For the text-containing cell, return its midpoint in [x, y] coordinate format. 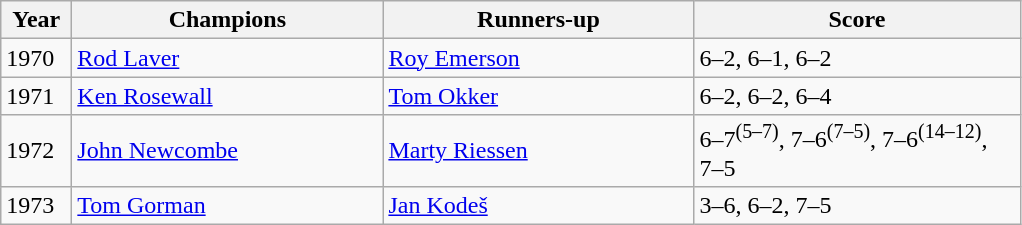
Roy Emerson [538, 58]
1970 [36, 58]
1971 [36, 96]
6–7(5–7), 7–6(7–5), 7–6(14–12), 7–5 [857, 151]
3–6, 6–2, 7–5 [857, 205]
Champions [228, 20]
6–2, 6–2, 6–4 [857, 96]
6–2, 6–1, 6–2 [857, 58]
1972 [36, 151]
Marty Riessen [538, 151]
Rod Laver [228, 58]
John Newcombe [228, 151]
1973 [36, 205]
Ken Rosewall [228, 96]
Year [36, 20]
Tom Okker [538, 96]
Jan Kodeš [538, 205]
Runners-up [538, 20]
Tom Gorman [228, 205]
Score [857, 20]
